Extract the [x, y] coordinate from the center of the cell holding the provided text.  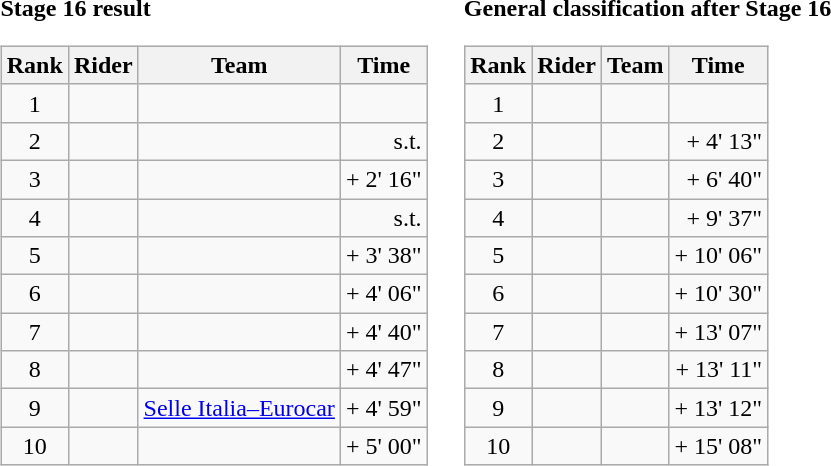
+ 15' 08" [718, 446]
+ 3' 38" [384, 256]
+ 4' 40" [384, 332]
+ 10' 30" [718, 294]
+ 4' 13" [718, 141]
+ 5' 00" [384, 446]
+ 9' 37" [718, 217]
+ 4' 59" [384, 408]
+ 10' 06" [718, 256]
+ 4' 47" [384, 370]
+ 6' 40" [718, 179]
+ 4' 06" [384, 294]
+ 2' 16" [384, 179]
+ 13' 11" [718, 370]
Selle Italia–Eurocar [239, 408]
+ 13' 07" [718, 332]
+ 13' 12" [718, 408]
